Capture the cell that displays the provided text and extract its (x, y) central coordinate. 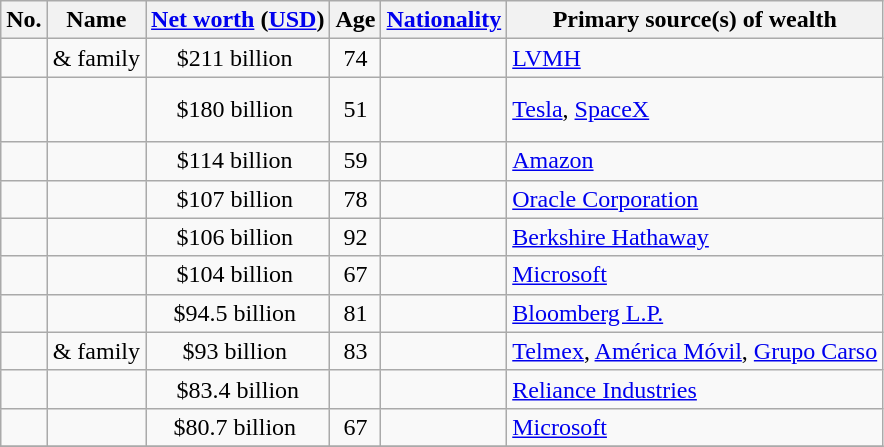
$93 billion (238, 351)
$106 billion (238, 237)
Name (96, 20)
74 (356, 58)
Net worth (USD) (238, 20)
$114 billion (238, 161)
Telmex, América Móvil, Grupo Carso (695, 351)
78 (356, 199)
$80.7 billion (238, 427)
$83.4 billion (238, 389)
Reliance Industries (695, 389)
59 (356, 161)
51 (356, 110)
Primary source(s) of wealth (695, 20)
Amazon (695, 161)
$211 billion (238, 58)
Berkshire Hathaway (695, 237)
Bloomberg L.P. (695, 313)
LVMH (695, 58)
92 (356, 237)
81 (356, 313)
Oracle Corporation (695, 199)
$104 billion (238, 275)
$180 billion (238, 110)
Age (356, 20)
Nationality (444, 20)
83 (356, 351)
No. (24, 20)
Tesla, SpaceX (695, 110)
$94.5 billion (238, 313)
$107 billion (238, 199)
